Provide the [X, Y] coordinate of the cell's center where the given text is located.  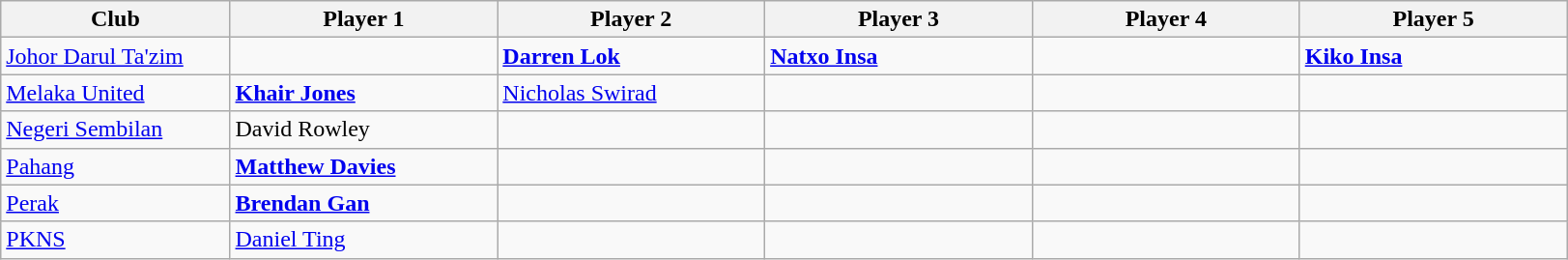
Nicholas Swirad [632, 93]
Johor Darul Ta'zim [116, 56]
Player 1 [363, 19]
David Rowley [363, 130]
Melaka United [116, 93]
Matthew Davies [363, 166]
Darren Lok [632, 56]
Player 3 [898, 19]
Daniel Ting [363, 240]
Player 2 [632, 19]
Player 4 [1165, 19]
Player 5 [1434, 19]
Perak [116, 203]
Khair Jones [363, 93]
PKNS [116, 240]
Kiko Insa [1434, 56]
Pahang [116, 166]
Brendan Gan [363, 203]
Natxo Insa [898, 56]
Negeri Sembilan [116, 130]
Club [116, 19]
